Return [X, Y] of the center of cell containing provided text 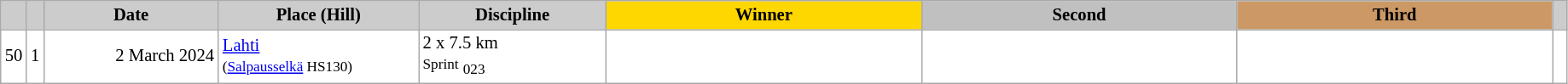
Second [1079, 14]
Discipline [513, 14]
2 x 7.5 km Sprint 023 [513, 56]
Place (Hill) [319, 14]
Third [1395, 14]
2 March 2024 [131, 56]
Winner [764, 14]
Date [131, 14]
50 [14, 56]
1 [35, 56]
Lahti(Salpausselkä HS130) [319, 56]
